Capture the cell that displays the provided text and extract its [X, Y] central coordinate. 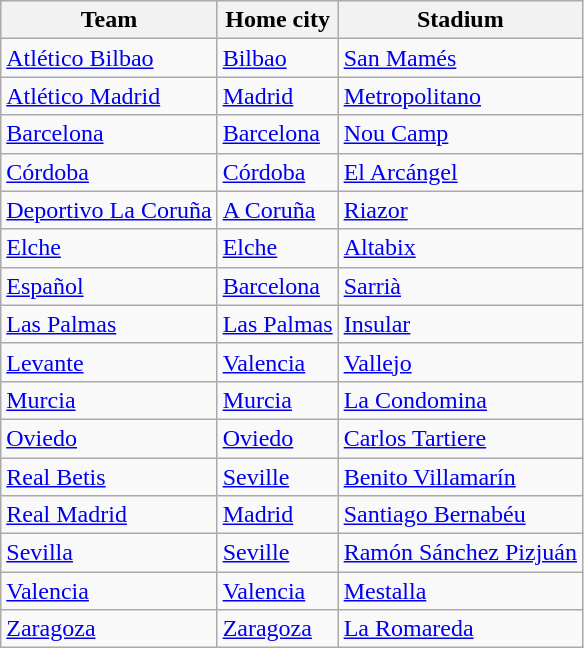
Santiago Bernabéu [460, 515]
Atlético Madrid [109, 96]
Atlético Bilbao [109, 58]
Levante [109, 362]
Riazor [460, 210]
Metropolitano [460, 96]
Bilbao [278, 58]
Real Madrid [109, 515]
Sarrià [460, 286]
La Condomina [460, 400]
Vallejo [460, 362]
Insular [460, 324]
Carlos Tartiere [460, 438]
Ramón Sánchez Pizjuán [460, 553]
Español [109, 286]
San Mamés [460, 58]
Team [109, 20]
Sevilla [109, 553]
A Coruña [278, 210]
Nou Camp [460, 134]
Real Betis [109, 477]
Home city [278, 20]
El Arcángel [460, 172]
La Romareda [460, 629]
Benito Villamarín [460, 477]
Altabix [460, 248]
Deportivo La Coruña [109, 210]
Mestalla [460, 591]
Stadium [460, 20]
